From the cell containing the given text, extract its center point as [x, y] coordinate. 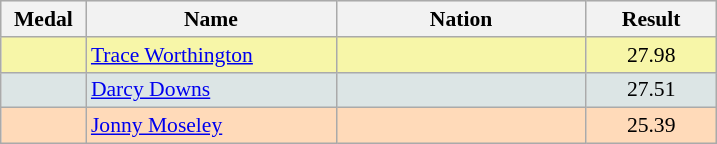
27.98 [651, 55]
Name [211, 19]
27.51 [651, 90]
Nation [461, 19]
Darcy Downs [211, 90]
Jonny Moseley [211, 126]
Trace Worthington [211, 55]
Result [651, 19]
Medal [44, 19]
25.39 [651, 126]
